Detect which cell encompasses the target text, then output its [X, Y] center coordinate. 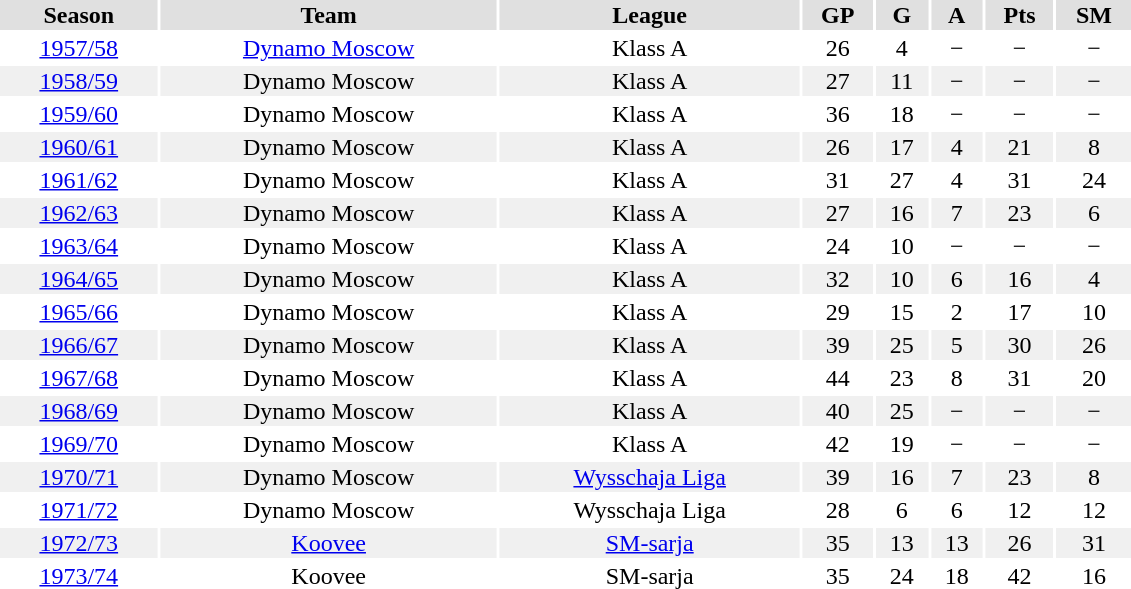
Season [79, 15]
15 [902, 312]
1971/72 [79, 510]
1963/64 [79, 246]
SM [1094, 15]
1960/61 [79, 147]
40 [838, 411]
1966/67 [79, 345]
28 [838, 510]
11 [902, 81]
5 [957, 345]
19 [902, 444]
1968/69 [79, 411]
21 [1020, 147]
GP [838, 15]
1961/62 [79, 180]
2 [957, 312]
1962/63 [79, 213]
1972/73 [79, 543]
30 [1020, 345]
35 [838, 543]
1965/66 [79, 312]
18 [902, 114]
League [650, 15]
1959/60 [79, 114]
1957/58 [79, 48]
Koovee [329, 543]
A [957, 15]
Team [329, 15]
Pts [1020, 15]
32 [838, 279]
1964/65 [79, 279]
G [902, 15]
1969/70 [79, 444]
1958/59 [79, 81]
42 [838, 444]
1967/68 [79, 378]
36 [838, 114]
29 [838, 312]
44 [838, 378]
20 [1094, 378]
SM-sarja [650, 543]
1970/71 [79, 477]
